Return (X, Y) of the center of cell containing provided text 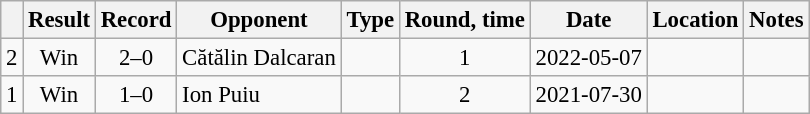
2022-05-07 (588, 58)
2021-07-30 (588, 95)
Ion Puiu (259, 95)
Opponent (259, 20)
Result (60, 20)
2–0 (136, 58)
1–0 (136, 95)
Date (588, 20)
Record (136, 20)
Location (696, 20)
Notes (776, 20)
Type (370, 20)
Cătălin Dalcaran (259, 58)
Round, time (464, 20)
